Locate the cell with the specified text and output its [X, Y] center coordinate. 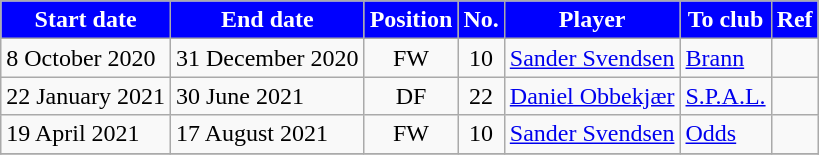
17 August 2021 [267, 134]
Odds [726, 134]
Ref [794, 20]
DF [411, 96]
Start date [86, 20]
22 January 2021 [86, 96]
22 [481, 96]
S.P.A.L. [726, 96]
Position [411, 20]
8 October 2020 [86, 58]
19 April 2021 [86, 134]
Daniel Obbekjær [592, 96]
30 June 2021 [267, 96]
End date [267, 20]
Brann [726, 58]
Player [592, 20]
31 December 2020 [267, 58]
To club [726, 20]
No. [481, 20]
